Provide the (X, Y) coordinate of the cell's center where the given text is located.  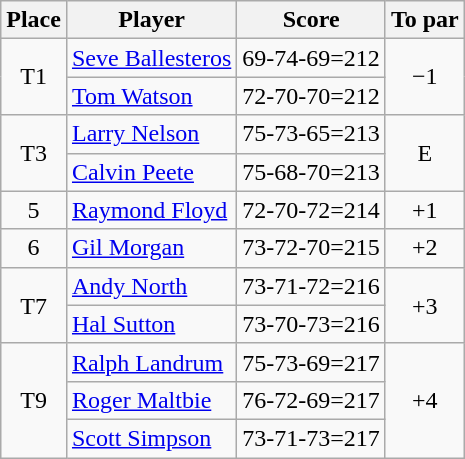
T7 (34, 305)
Tom Watson (151, 96)
Scott Simpson (151, 438)
Score (312, 20)
Seve Ballesteros (151, 58)
6 (34, 248)
Place (34, 20)
72-70-72=214 (312, 210)
5 (34, 210)
T3 (34, 153)
Andy North (151, 286)
Hal Sutton (151, 324)
75-73-65=213 (312, 134)
73-72-70=215 (312, 248)
72-70-70=212 (312, 96)
Larry Nelson (151, 134)
+2 (424, 248)
To par (424, 20)
75-68-70=213 (312, 172)
Calvin Peete (151, 172)
Ralph Landrum (151, 362)
75-73-69=217 (312, 362)
Roger Maltbie (151, 400)
E (424, 153)
73-70-73=216 (312, 324)
T9 (34, 400)
+3 (424, 305)
Player (151, 20)
69-74-69=212 (312, 58)
73-71-72=216 (312, 286)
+1 (424, 210)
+4 (424, 400)
−1 (424, 77)
T1 (34, 77)
76-72-69=217 (312, 400)
Raymond Floyd (151, 210)
73-71-73=217 (312, 438)
Gil Morgan (151, 248)
